Determine the (x, y) coordinate at the center of the cell enclosing the given text.  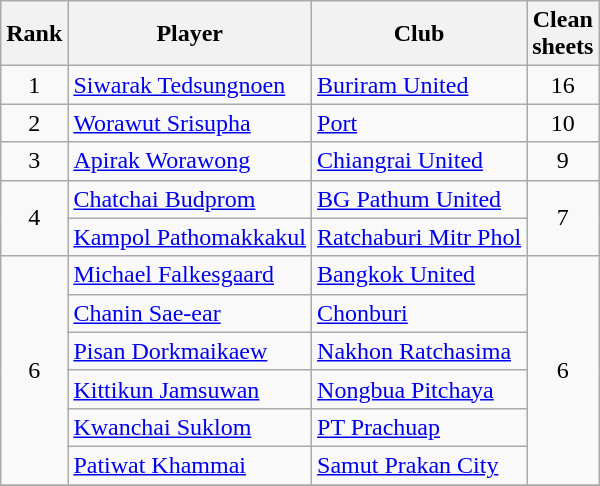
PT Prachuap (420, 427)
16 (563, 85)
4 (34, 218)
Chatchai Budprom (190, 199)
Kittikun Jamsuwan (190, 389)
Club (420, 34)
Samut Prakan City (420, 465)
2 (34, 123)
Patiwat Khammai (190, 465)
Buriram United (420, 85)
Siwarak Tedsungnoen (190, 85)
Bangkok United (420, 275)
Chiangrai United (420, 161)
Kampol Pathomakkakul (190, 237)
Chanin Sae-ear (190, 313)
Nongbua Pitchaya (420, 389)
1 (34, 85)
Player (190, 34)
3 (34, 161)
10 (563, 123)
9 (563, 161)
Apirak Worawong (190, 161)
Rank (34, 34)
Pisan Dorkmaikaew (190, 351)
Cleansheets (563, 34)
Port (420, 123)
Worawut Srisupha (190, 123)
BG Pathum United (420, 199)
Chonburi (420, 313)
Nakhon Ratchasima (420, 351)
Michael Falkesgaard (190, 275)
Kwanchai Suklom (190, 427)
Ratchaburi Mitr Phol (420, 237)
7 (563, 218)
